Identify which cell holds the provided text, then report its [X, Y] central coordinate. 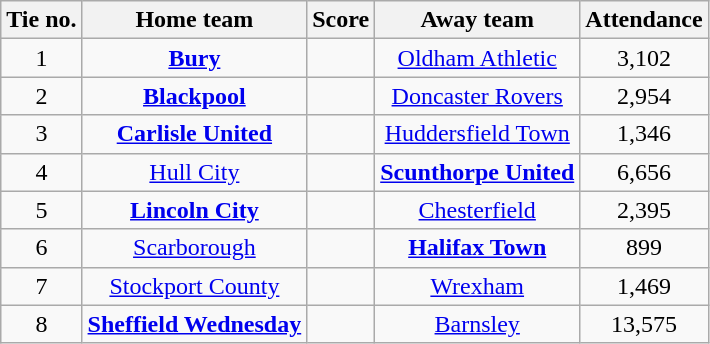
Wrexham [478, 286]
Tie no. [42, 20]
Sheffield Wednesday [194, 324]
Score [341, 20]
Blackpool [194, 96]
Attendance [644, 20]
Halifax Town [478, 248]
8 [42, 324]
Bury [194, 58]
Scunthorpe United [478, 172]
Chesterfield [478, 210]
3 [42, 134]
3,102 [644, 58]
1 [42, 58]
6 [42, 248]
Stockport County [194, 286]
Scarborough [194, 248]
6,656 [644, 172]
2 [42, 96]
Oldham Athletic [478, 58]
Lincoln City [194, 210]
Away team [478, 20]
Huddersfield Town [478, 134]
4 [42, 172]
Carlisle United [194, 134]
2,395 [644, 210]
2,954 [644, 96]
Home team [194, 20]
Doncaster Rovers [478, 96]
5 [42, 210]
1,469 [644, 286]
1,346 [644, 134]
7 [42, 286]
13,575 [644, 324]
Hull City [194, 172]
Barnsley [478, 324]
899 [644, 248]
